Determine the (x, y) coordinate at the center of the cell enclosing the given text.  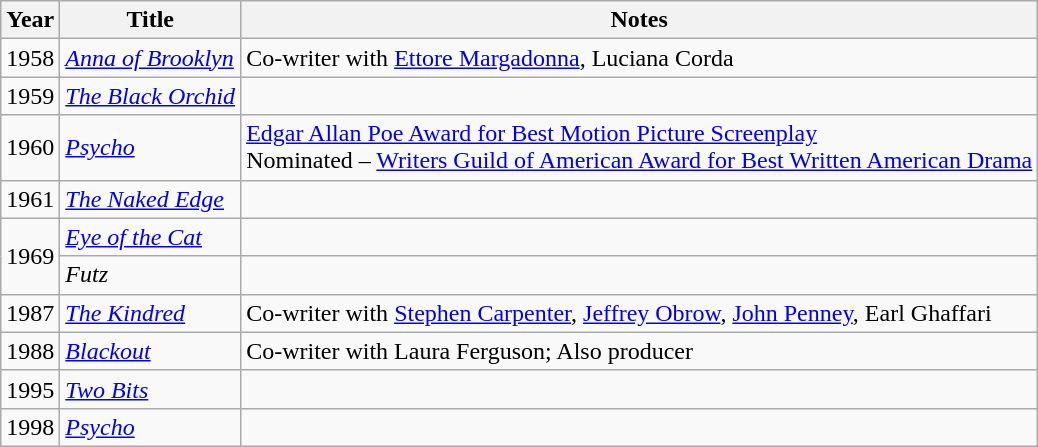
1959 (30, 96)
Co-writer with Stephen Carpenter, Jeffrey Obrow, John Penney, Earl Ghaffari (640, 313)
The Naked Edge (150, 199)
1958 (30, 58)
Year (30, 20)
Eye of the Cat (150, 237)
Notes (640, 20)
The Black Orchid (150, 96)
Co-writer with Laura Ferguson; Also producer (640, 351)
1960 (30, 148)
1961 (30, 199)
Title (150, 20)
Futz (150, 275)
Anna of Brooklyn (150, 58)
1998 (30, 427)
The Kindred (150, 313)
1988 (30, 351)
Blackout (150, 351)
Two Bits (150, 389)
1987 (30, 313)
1969 (30, 256)
1995 (30, 389)
Co-writer with Ettore Margadonna, Luciana Corda (640, 58)
Edgar Allan Poe Award for Best Motion Picture ScreenplayNominated – Writers Guild of American Award for Best Written American Drama (640, 148)
